Identify which cell holds the provided text, then report its (X, Y) central coordinate. 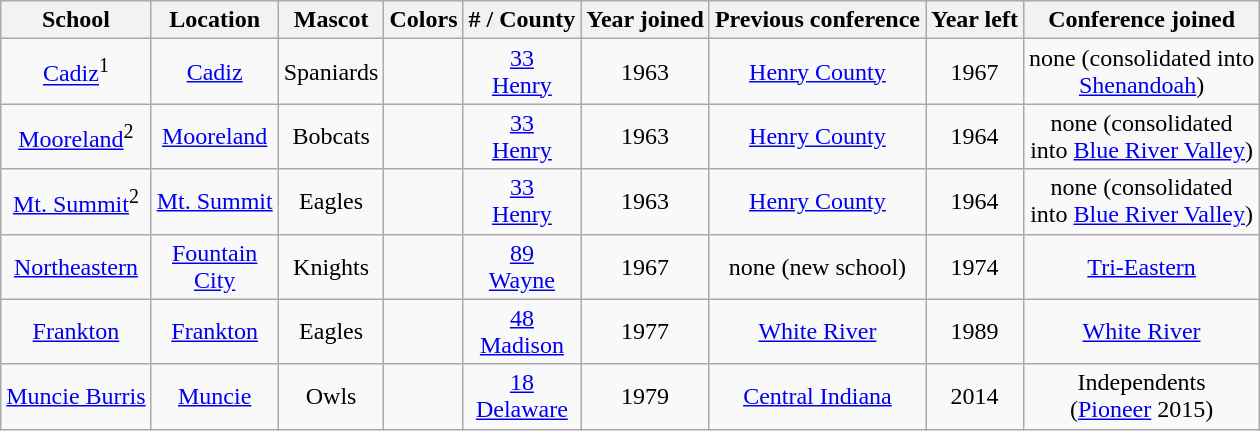
Fountain City (214, 266)
Muncie (214, 396)
Tri-Eastern (1141, 266)
Independents(Pioneer 2015) (1141, 396)
Previous conference (817, 20)
School (76, 20)
Colors (424, 20)
Cadiz1 (76, 72)
2014 (975, 396)
1989 (975, 332)
Cadiz (214, 72)
Muncie Burris (76, 396)
Mascot (331, 20)
89 Wayne (522, 266)
Knights (331, 266)
Mt. Summit (214, 202)
1979 (646, 396)
Bobcats (331, 136)
Conference joined (1141, 20)
Northeastern (76, 266)
48 Madison (522, 332)
none (consolidated intoShenandoah) (1141, 72)
18 Delaware (522, 396)
Spaniards (331, 72)
Mt. Summit2 (76, 202)
Owls (331, 396)
1977 (646, 332)
Mooreland (214, 136)
# / County (522, 20)
Mooreland2 (76, 136)
Location (214, 20)
Central Indiana (817, 396)
Year joined (646, 20)
none (new school) (817, 266)
Year left (975, 20)
1974 (975, 266)
